Scan for the cell matching the given text and deliver its [X, Y] coordinate at center. 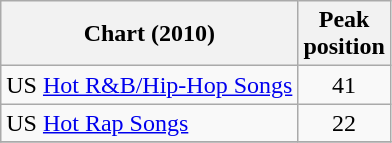
Chart (2010) [150, 34]
41 [344, 85]
22 [344, 123]
Peakposition [344, 34]
US Hot Rap Songs [150, 123]
US Hot R&B/Hip-Hop Songs [150, 85]
